Locate the cell with the specified text and output its [x, y] center coordinate. 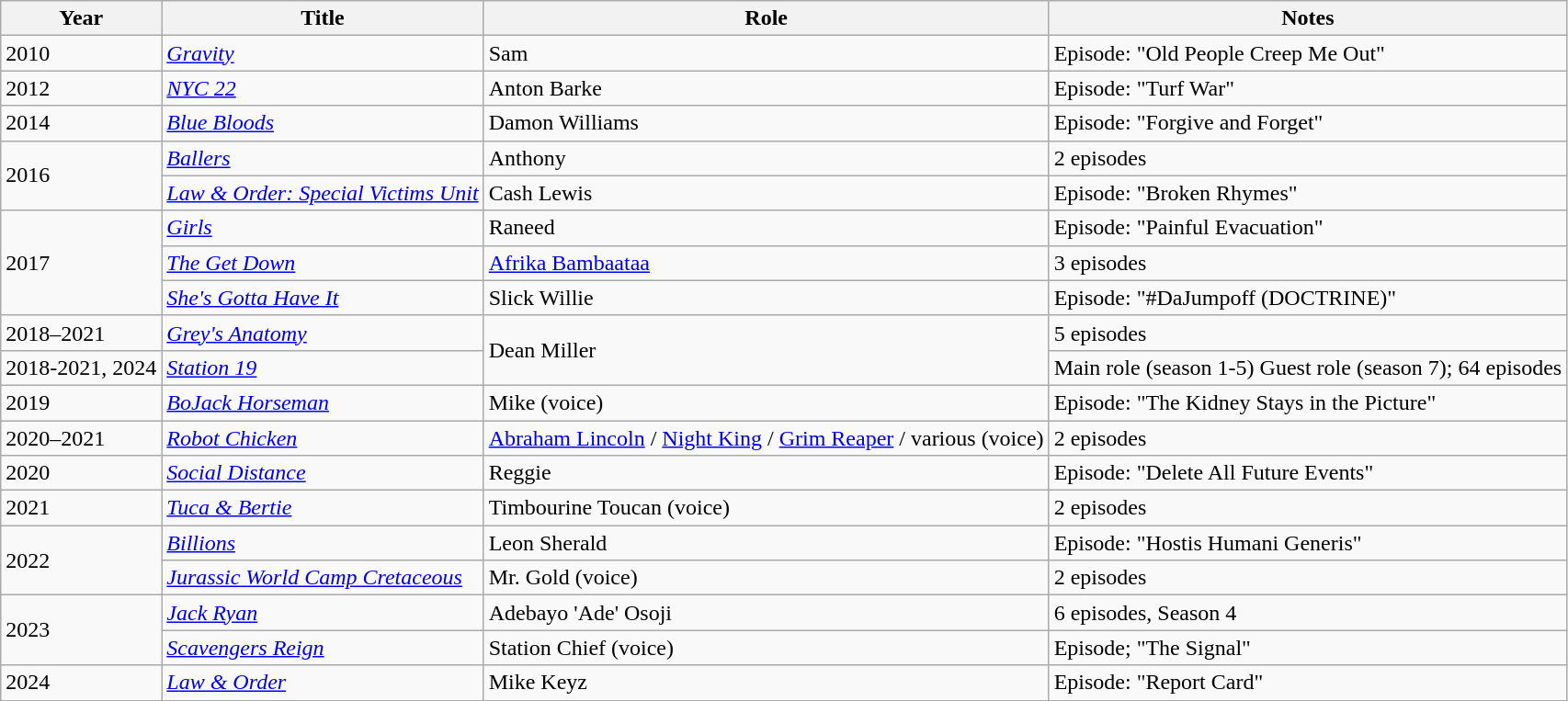
2019 [81, 402]
Episode: "Broken Rhymes" [1308, 193]
Role [767, 18]
Ballers [323, 158]
Station Chief (voice) [767, 648]
Social Distance [323, 473]
Episode: "Turf War" [1308, 88]
Mike Keyz [767, 683]
Episode: "Forgive and Forget" [1308, 123]
Gravity [323, 53]
Billions [323, 543]
Episode: "Painful Evacuation" [1308, 228]
Leon Sherald [767, 543]
Episode: "Report Card" [1308, 683]
Blue Bloods [323, 123]
2010 [81, 53]
Sam [767, 53]
Adebayo 'Ade' Osoji [767, 613]
Station 19 [323, 367]
Tuca & Bertie [323, 508]
Girls [323, 228]
Robot Chicken [323, 438]
2018-2021, 2024 [81, 367]
Jack Ryan [323, 613]
Afrika Bambaataa [767, 263]
2018–2021 [81, 333]
Episode: "Delete All Future Events" [1308, 473]
Main role (season 1-5) Guest role (season 7); 64 episodes [1308, 367]
Cash Lewis [767, 193]
Dean Miller [767, 350]
Damon Williams [767, 123]
Reggie [767, 473]
2021 [81, 508]
Timbourine Toucan (voice) [767, 508]
Year [81, 18]
Jurassic World Camp Cretaceous [323, 578]
The Get Down [323, 263]
Scavengers Reign [323, 648]
Episode: "#DaJumpoff (DOCTRINE)" [1308, 298]
Raneed [767, 228]
3 episodes [1308, 263]
6 episodes, Season 4 [1308, 613]
She's Gotta Have It [323, 298]
5 episodes [1308, 333]
Title [323, 18]
BoJack Horseman [323, 402]
Abraham Lincoln / Night King / Grim Reaper / various (voice) [767, 438]
Grey's Anatomy [323, 333]
2016 [81, 175]
2020–2021 [81, 438]
Episode: "The Kidney Stays in the Picture" [1308, 402]
2024 [81, 683]
Law & Order: Special Victims Unit [323, 193]
Anton Barke [767, 88]
Anthony [767, 158]
2020 [81, 473]
2017 [81, 263]
2022 [81, 560]
Episode: "Hostis Humani Generis" [1308, 543]
Mr. Gold (voice) [767, 578]
NYC 22 [323, 88]
Law & Order [323, 683]
Episode; "The Signal" [1308, 648]
2014 [81, 123]
2012 [81, 88]
2023 [81, 630]
Slick Willie [767, 298]
Mike (voice) [767, 402]
Episode: "Old People Creep Me Out" [1308, 53]
Notes [1308, 18]
